Capture the cell that displays the provided text and extract its (x, y) central coordinate. 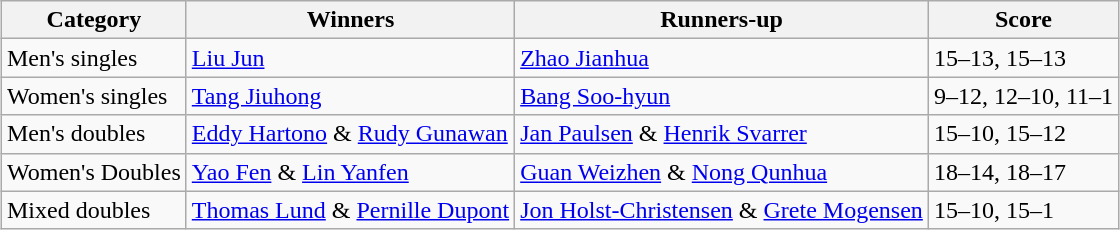
Men's doubles (94, 134)
Thomas Lund & Pernille Dupont (350, 210)
Eddy Hartono & Rudy Gunawan (350, 134)
Category (94, 20)
Men's singles (94, 58)
Liu Jun (350, 58)
Winners (350, 20)
9–12, 12–10, 11–1 (1023, 96)
Mixed doubles (94, 210)
Zhao Jianhua (722, 58)
Tang Jiuhong (350, 96)
Jon Holst-Christensen & Grete Mogensen (722, 210)
Guan Weizhen & Nong Qunhua (722, 172)
15–10, 15–1 (1023, 210)
Jan Paulsen & Henrik Svarrer (722, 134)
Yao Fen & Lin Yanfen (350, 172)
Runners-up (722, 20)
Women's Doubles (94, 172)
Bang Soo-hyun (722, 96)
Score (1023, 20)
Women's singles (94, 96)
15–13, 15–13 (1023, 58)
18–14, 18–17 (1023, 172)
15–10, 15–12 (1023, 134)
